From the cell containing the given text, extract its center point as [X, Y] coordinate. 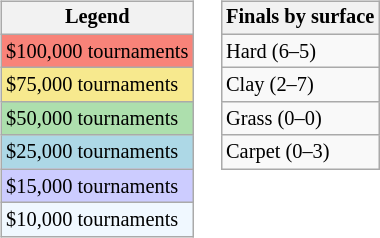
Legend [97, 18]
Clay (2–7) [300, 85]
$75,000 tournaments [97, 85]
Finals by surface [300, 18]
Hard (6–5) [300, 51]
$50,000 tournaments [97, 119]
$15,000 tournaments [97, 186]
$10,000 tournaments [97, 220]
$25,000 tournaments [97, 152]
Grass (0–0) [300, 119]
Carpet (0–3) [300, 152]
$100,000 tournaments [97, 51]
